Find where the given text appears and provide that cell's center as [X, Y] coordinate. 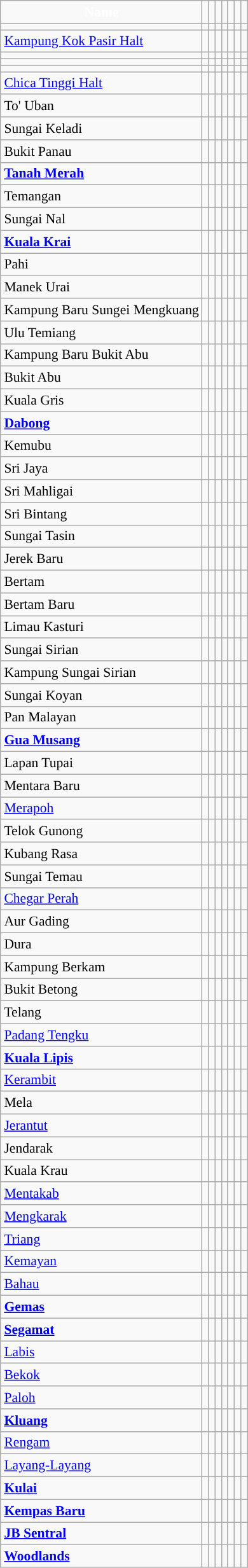
Sungai Tasin [101, 536]
Bertam [101, 582]
Kampung Sungai Sirian [101, 672]
Name [101, 12]
Aur Gading [101, 922]
Kampung Baru Bukit Abu [101, 355]
Kuala Krau [101, 1171]
Limau Kasturi [101, 627]
Pan Malayan [101, 718]
Pahi [101, 265]
Ulu Temiang [101, 333]
To' Uban [101, 106]
Dura [101, 945]
Segamat [101, 1329]
Dabong [101, 423]
Mengkarak [101, 1216]
Woodlands [101, 1557]
Bekok [101, 1375]
Sungai Nal [101, 219]
Bertam Baru [101, 604]
Lapan Tupai [101, 763]
Kemayan [101, 1261]
Triang [101, 1239]
Telang [101, 1013]
Padang Tengku [101, 1035]
Kempas Baru [101, 1511]
Telok Gunong [101, 831]
Chegar Perah [101, 899]
Bukit Panau [101, 151]
Bukit Abu [101, 378]
Sungai Sirian [101, 650]
Kluang [101, 1420]
Sri Jaya [101, 469]
Kemubu [101, 446]
Paloh [101, 1398]
Labis [101, 1352]
Jendarak [101, 1148]
Mentakab [101, 1194]
Kuala Krai [101, 242]
Sri Mahligai [101, 491]
Temangan [101, 197]
Bahau [101, 1284]
Sungai Koyan [101, 695]
Rengam [101, 1443]
Tanah Merah [101, 174]
Kuala Gris [101, 401]
Bukit Betong [101, 990]
Merapoh [101, 808]
Mentara Baru [101, 786]
Kampung Kok Pasir Halt [101, 41]
Kulai [101, 1488]
JB Sentral [101, 1534]
Layang-Layang [101, 1466]
Kerambit [101, 1080]
Jerantut [101, 1126]
Kampung Berkam [101, 967]
Chica Tinggi Halt [101, 83]
Kuala Lipis [101, 1058]
Kubang Rasa [101, 854]
Mela [101, 1103]
Sungai Temau [101, 877]
Sungai Keladi [101, 128]
Sri Bintang [101, 514]
Gemas [101, 1307]
Manek Urai [101, 288]
Gua Musang [101, 740]
Kampung Baru Sungei Mengkuang [101, 310]
Jerek Baru [101, 559]
